Return the [x, y] coordinate for the center point of the cell that contains the specified text.  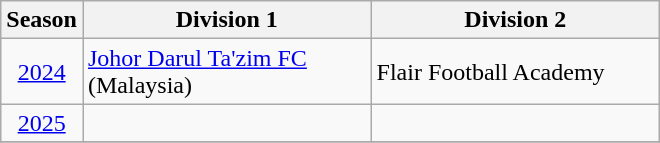
Flair Football Academy [516, 72]
Season [42, 20]
Johor Darul Ta'zim FC (Malaysia) [226, 72]
2024 [42, 72]
Division 2 [516, 20]
2025 [42, 123]
Division 1 [226, 20]
